Determine the (x, y) coordinate at the center of the cell enclosing the given text.  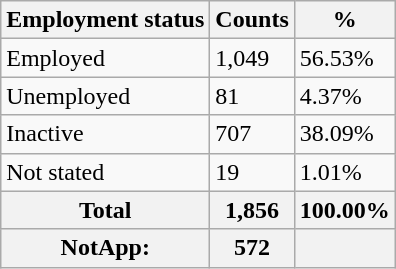
Inactive (106, 134)
4.37% (344, 96)
1,049 (252, 58)
Unemployed (106, 96)
Counts (252, 20)
Employed (106, 58)
81 (252, 96)
% (344, 20)
NotApp: (106, 248)
19 (252, 172)
100.00% (344, 210)
56.53% (344, 58)
1.01% (344, 172)
707 (252, 134)
572 (252, 248)
Total (106, 210)
1,856 (252, 210)
38.09% (344, 134)
Employment status (106, 20)
Not stated (106, 172)
